Provide the [X, Y] coordinate of the cell's center where the given text is located.  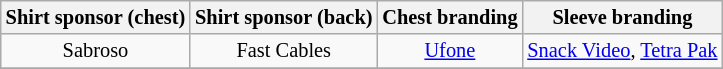
Chest branding [450, 17]
Sabroso [96, 51]
Fast Cables [284, 51]
Snack Video, Tetra Pak [622, 51]
Sleeve branding [622, 17]
Shirt sponsor (chest) [96, 17]
Shirt sponsor (back) [284, 17]
Ufone [450, 51]
